Extract the (x, y) coordinate from the center of the cell holding the provided text.  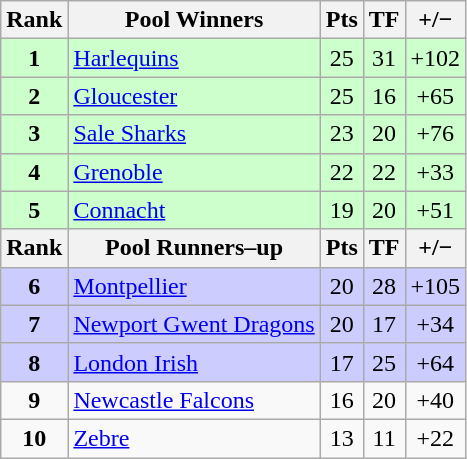
23 (342, 134)
Grenoble (194, 172)
Pool Runners–up (194, 248)
+22 (436, 438)
+64 (436, 362)
10 (34, 438)
19 (342, 210)
8 (34, 362)
+102 (436, 58)
2 (34, 96)
28 (384, 286)
Montpellier (194, 286)
+51 (436, 210)
3 (34, 134)
Newcastle Falcons (194, 400)
9 (34, 400)
Connacht (194, 210)
+40 (436, 400)
+65 (436, 96)
11 (384, 438)
Harlequins (194, 58)
+33 (436, 172)
+34 (436, 324)
Sale Sharks (194, 134)
Newport Gwent Dragons (194, 324)
+76 (436, 134)
Gloucester (194, 96)
13 (342, 438)
6 (34, 286)
5 (34, 210)
Pool Winners (194, 20)
7 (34, 324)
1 (34, 58)
Zebre (194, 438)
+105 (436, 286)
4 (34, 172)
31 (384, 58)
London Irish (194, 362)
